Extract the (X, Y) coordinate from the center of the cell holding the provided text.  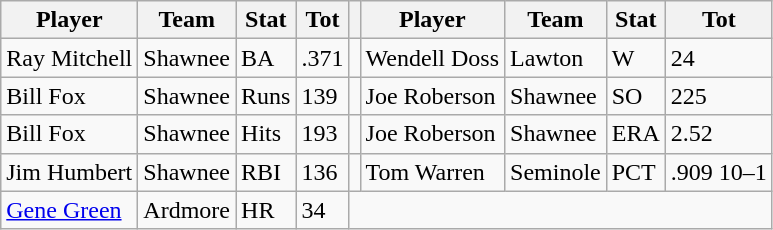
W (636, 58)
139 (322, 96)
2.52 (718, 134)
Tom Warren (432, 172)
Runs (266, 96)
.909 10–1 (718, 172)
Ray Mitchell (70, 58)
RBI (266, 172)
Gene Green (70, 210)
HR (266, 210)
Hits (266, 134)
Wendell Doss (432, 58)
PCT (636, 172)
24 (718, 58)
Jim Humbert (70, 172)
BA (266, 58)
Lawton (556, 58)
225 (718, 96)
SO (636, 96)
Ardmore (187, 210)
ERA (636, 134)
.371 (322, 58)
34 (322, 210)
Seminole (556, 172)
136 (322, 172)
193 (322, 134)
